Capture the cell that displays the provided text and extract its (X, Y) central coordinate. 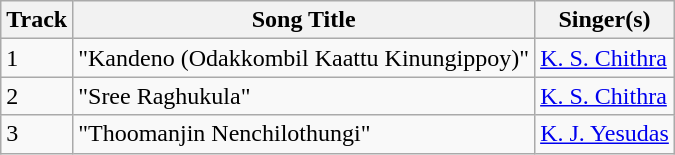
1 (37, 58)
Song Title (304, 20)
"Thoomanjin Nenchilothungi" (304, 134)
2 (37, 96)
3 (37, 134)
"Kandeno (Odakkombil Kaattu Kinungippoy)" (304, 58)
"Sree Raghukula" (304, 96)
Singer(s) (605, 20)
Track (37, 20)
K. J. Yesudas (605, 134)
